From the cell containing the given text, extract its center point as (x, y) coordinate. 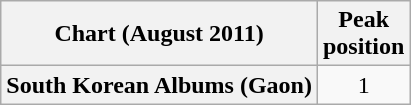
Peakposition (363, 34)
Chart (August 2011) (160, 34)
1 (363, 85)
South Korean Albums (Gaon) (160, 85)
